Identify which cell holds the provided text, then report its (X, Y) central coordinate. 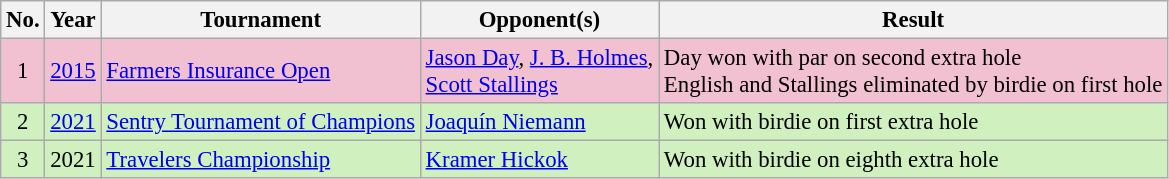
Travelers Championship (260, 160)
2015 (73, 72)
Won with birdie on eighth extra hole (914, 160)
Tournament (260, 20)
3 (23, 160)
No. (23, 20)
Year (73, 20)
Joaquín Niemann (539, 122)
Opponent(s) (539, 20)
Day won with par on second extra holeEnglish and Stallings eliminated by birdie on first hole (914, 72)
2 (23, 122)
Kramer Hickok (539, 160)
Won with birdie on first extra hole (914, 122)
Farmers Insurance Open (260, 72)
Result (914, 20)
Jason Day, J. B. Holmes, Scott Stallings (539, 72)
Sentry Tournament of Champions (260, 122)
1 (23, 72)
